Detect which cell encompasses the target text, then output its [X, Y] center coordinate. 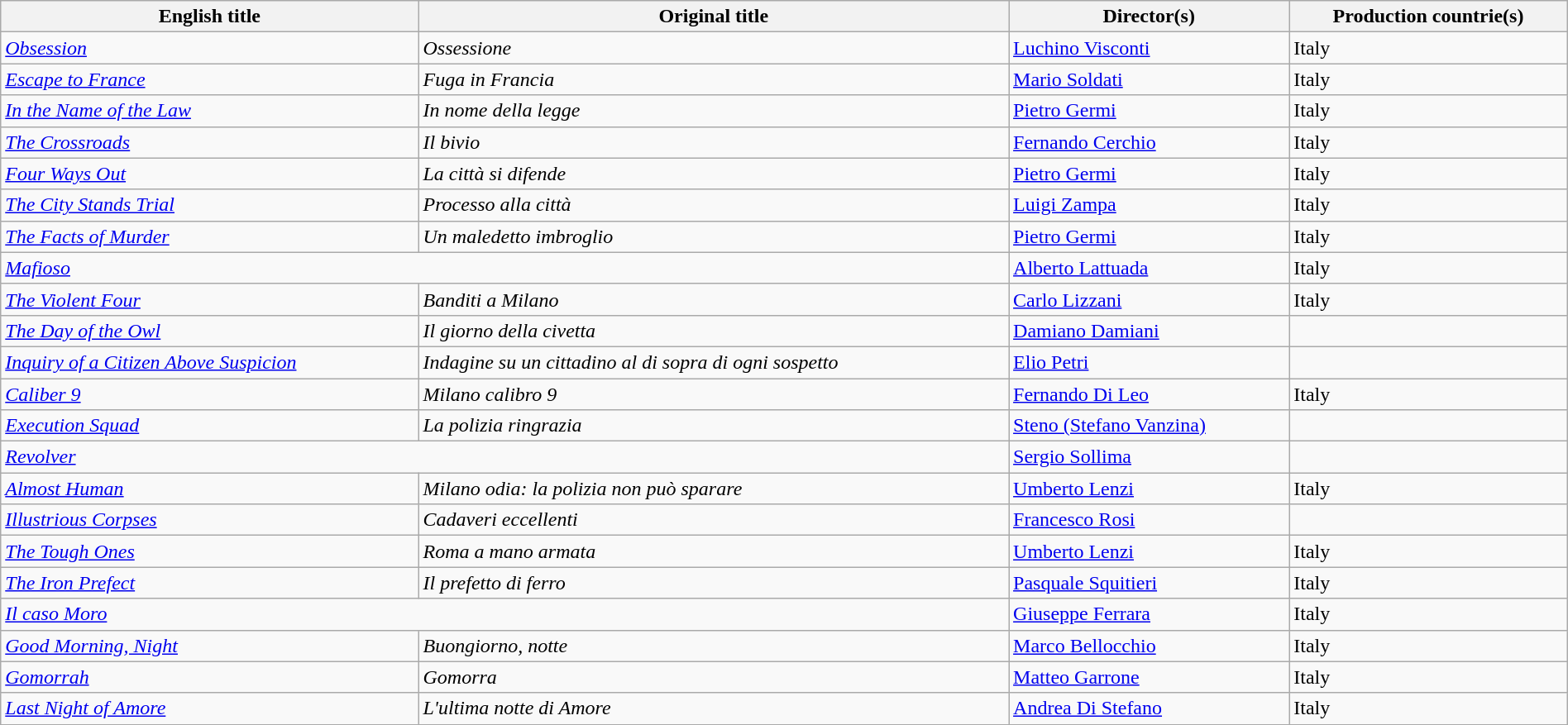
Escape to France [210, 79]
The City Stands Trial [210, 205]
Milano calibro 9 [714, 394]
Carlo Lizzani [1150, 299]
The Crossroads [210, 142]
Execution Squad [210, 426]
Luigi Zampa [1150, 205]
Last Night of Amore [210, 708]
Francesco Rosi [1150, 520]
La città si difende [714, 174]
Mario Soldati [1150, 79]
Andrea Di Stefano [1150, 708]
Inquiry of a Citizen Above Suspicion [210, 362]
Good Morning, Night [210, 646]
The Tough Ones [210, 551]
Original title [714, 17]
Mafioso [504, 268]
Almost Human [210, 489]
Buongiorno, notte [714, 646]
Caliber 9 [210, 394]
The Day of the Owl [210, 331]
Roma a mano armata [714, 551]
Fernando Di Leo [1150, 394]
La polizia ringrazia [714, 426]
Processo alla città [714, 205]
Elio Petri [1150, 362]
Fernando Cerchio [1150, 142]
Gomorra [714, 677]
Alberto Lattuada [1150, 268]
Il prefetto di ferro [714, 583]
The Iron Prefect [210, 583]
Sergio Sollima [1150, 457]
Cadaveri eccellenti [714, 520]
Milano odia: la polizia non può sparare [714, 489]
English title [210, 17]
Illustrious Corpses [210, 520]
In the Name of the Law [210, 111]
Gomorrah [210, 677]
Indagine su un cittadino al di sopra di ogni sospetto [714, 362]
Il giorno della civetta [714, 331]
Production countrie(s) [1429, 17]
Matteo Garrone [1150, 677]
Giuseppe Ferrara [1150, 614]
Revolver [504, 457]
Fuga in Francia [714, 79]
Obsession [210, 48]
Ossessione [714, 48]
The Violent Four [210, 299]
Director(s) [1150, 17]
In nome della legge [714, 111]
L'ultima notte di Amore [714, 708]
Banditi a Milano [714, 299]
Il bivio [714, 142]
The Facts of Murder [210, 236]
Steno (Stefano Vanzina) [1150, 426]
Il caso Moro [504, 614]
Damiano Damiani [1150, 331]
Luchino Visconti [1150, 48]
Four Ways Out [210, 174]
Pasquale Squitieri [1150, 583]
Un maledetto imbroglio [714, 236]
Marco Bellocchio [1150, 646]
